Provide the (X, Y) coordinate of the cell's center where the given text is located.  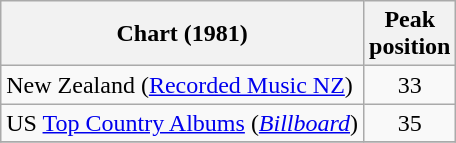
US Top Country Albums (Billboard) (182, 123)
33 (410, 85)
New Zealand (Recorded Music NZ) (182, 85)
Chart (1981) (182, 34)
Peakposition (410, 34)
35 (410, 123)
